From the cell containing the given text, extract its center point as [X, Y] coordinate. 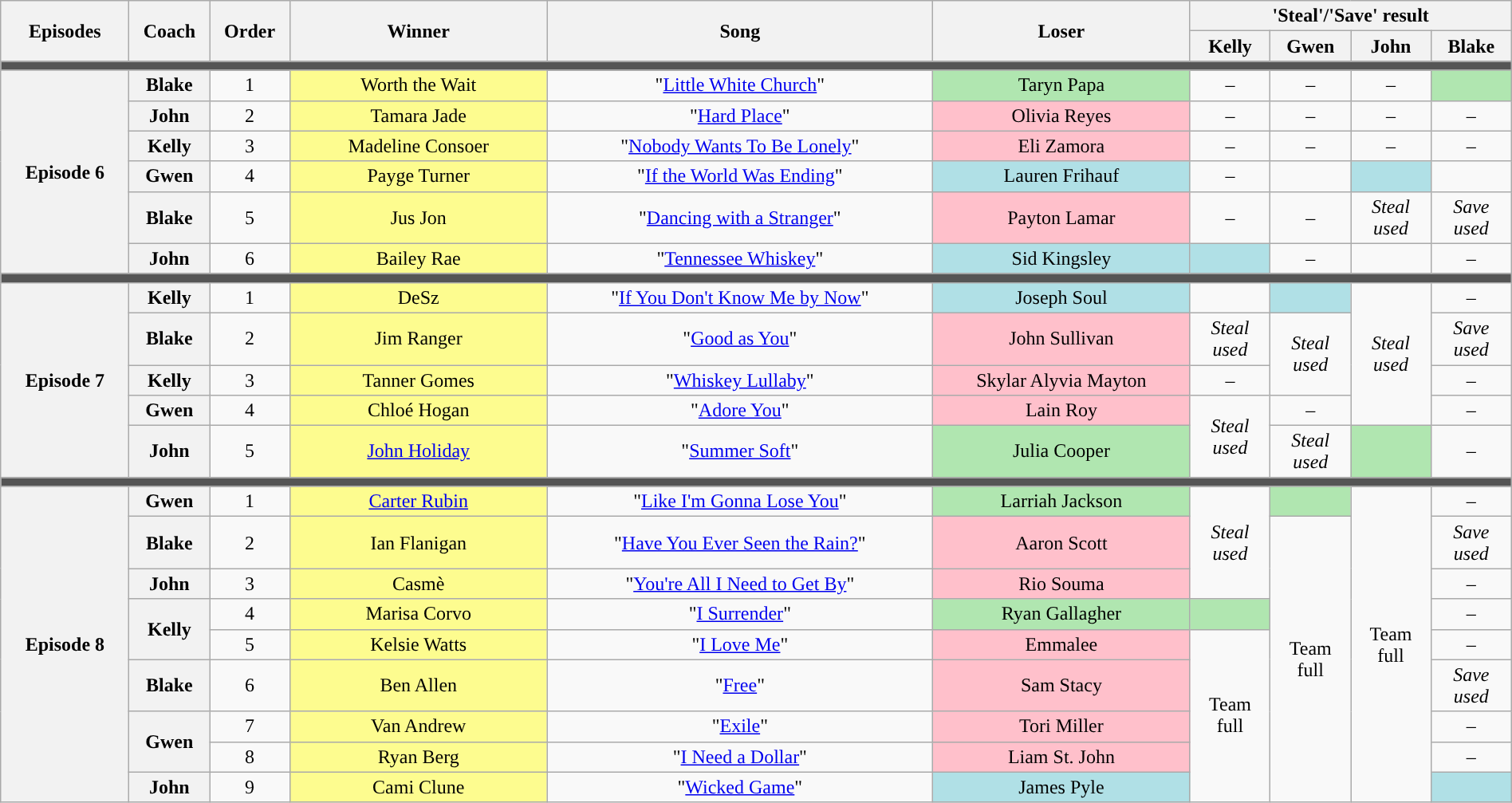
Bailey Rae [418, 258]
Episode 7 [65, 380]
Larriah Jackson [1061, 502]
8 [250, 757]
Worth the Wait [418, 85]
7 [250, 726]
Payge Turner [418, 176]
"Free" [740, 686]
Order [250, 31]
"Nobody Wants To Be Lonely" [740, 146]
"Wicked Game" [740, 787]
9 [250, 787]
"Little White Church" [740, 85]
"Tennessee Whiskey" [740, 258]
Lauren Frihauf [1061, 176]
Tori Miller [1061, 726]
"You're All I Need to Get By" [740, 584]
Lain Roy [1061, 411]
Joseph Soul [1061, 297]
John Sullivan [1061, 338]
Winner [418, 31]
Cami Clune [418, 787]
Payton Lamar [1061, 217]
Casmè [418, 584]
Loser [1061, 31]
Taryn Papa [1061, 85]
Jim Ranger [418, 338]
"I Need a Dollar" [740, 757]
Song [740, 31]
Julia Cooper [1061, 451]
Carter Rubin [418, 502]
Rio Souma [1061, 584]
Sid Kingsley [1061, 258]
Eli Zamora [1061, 146]
"Summer Soft" [740, 451]
Skylar Alyvia Mayton [1061, 380]
Tamara Jade [418, 116]
"If You Don't Know Me by Now" [740, 297]
Episodes [65, 31]
Tanner Gomes [418, 380]
James Pyle [1061, 787]
"Whiskey Lullaby" [740, 380]
"Have You Ever Seen the Rain?" [740, 542]
Madeline Consoer [418, 146]
"Exile" [740, 726]
Van Andrew [418, 726]
Jus Jon [418, 217]
Ryan Berg [418, 757]
Ryan Gallagher [1061, 614]
"If the World Was Ending" [740, 176]
Aaron Scott [1061, 542]
Olivia Reyes [1061, 116]
'Steal'/'Save' result [1351, 16]
DeSz [418, 297]
"I Surrender" [740, 614]
Emmalee [1061, 644]
Kelsie Watts [418, 644]
Sam Stacy [1061, 686]
"Dancing with a Stranger" [740, 217]
"Like I'm Gonna Lose You" [740, 502]
Episode 8 [65, 644]
"Good as You" [740, 338]
"Hard Place" [740, 116]
Episode 6 [65, 172]
Coach [169, 31]
"I Love Me" [740, 644]
Chloé Hogan [418, 411]
Ben Allen [418, 686]
Ian Flanigan [418, 542]
Marisa Corvo [418, 614]
"Adore You" [740, 411]
Liam St. John [1061, 757]
John Holiday [418, 451]
